Pinpoint the cell where the given text exists, returning its [X, Y] midpoint coordinate. 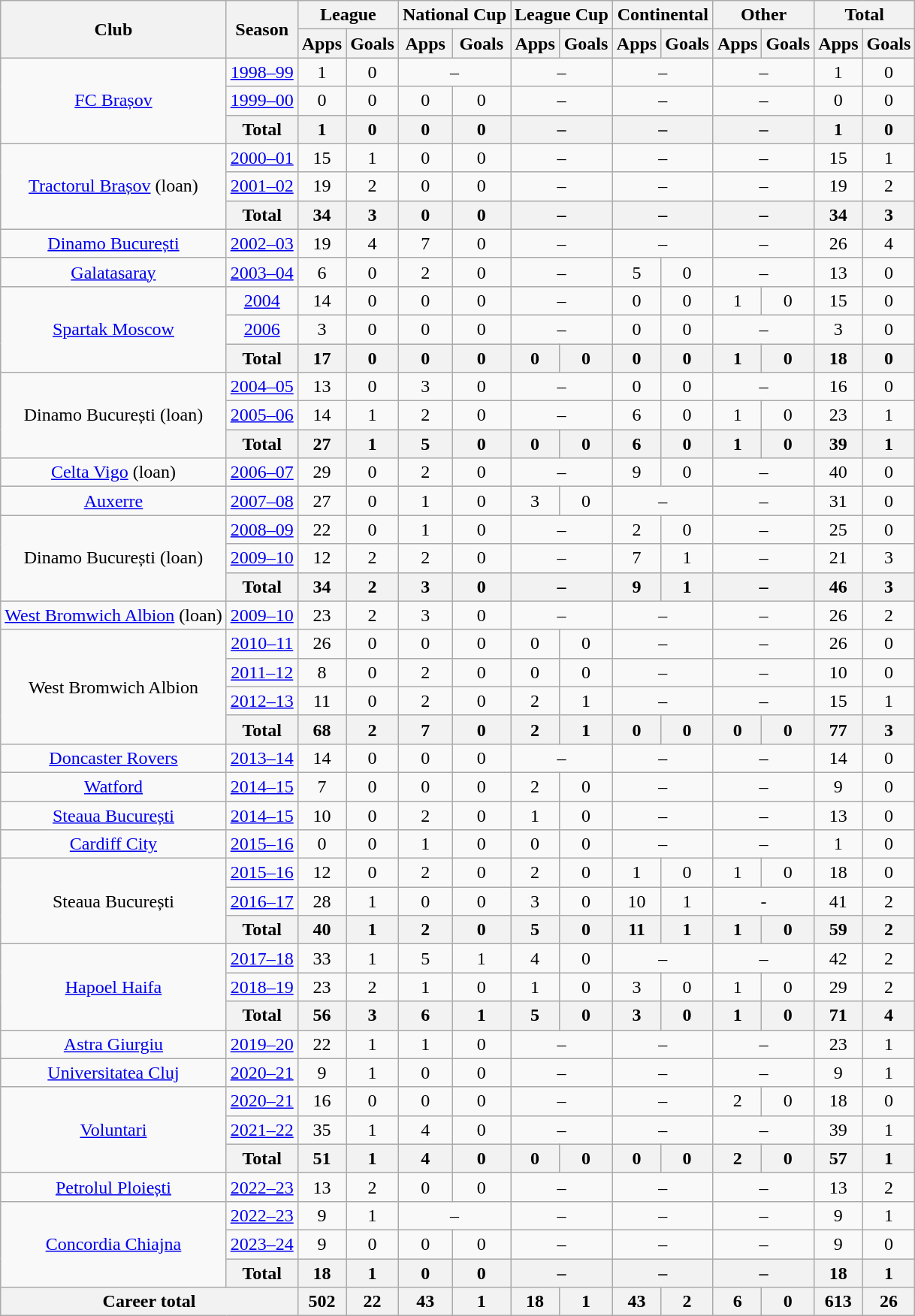
46 [838, 587]
2017–18 [261, 958]
Voluntari [113, 1130]
Celta Vigo (loan) [113, 472]
57 [838, 1158]
2012–13 [261, 701]
National Cup [454, 15]
2002–03 [261, 243]
2013–14 [261, 758]
2007–08 [261, 501]
33 [322, 958]
613 [838, 1302]
Petrolul Ploiești [113, 1187]
Doncaster Rovers [113, 758]
2004 [261, 300]
42 [838, 958]
41 [838, 901]
68 [322, 729]
Hapoel Haifa [113, 987]
2008–09 [261, 530]
35 [322, 1130]
1999–00 [261, 101]
Spartak Moscow [113, 329]
Continental [663, 15]
League Cup [562, 15]
Dinamo București [113, 243]
Astra Giurgiu [113, 1044]
Concordia Chiajna [113, 1244]
59 [838, 930]
2010–11 [261, 644]
Club [113, 29]
League [348, 15]
2000–01 [261, 158]
2001–02 [261, 186]
West Bromwich Albion [113, 687]
56 [322, 1016]
28 [322, 901]
77 [838, 729]
FC Brașov [113, 101]
1998–99 [261, 72]
2021–22 [261, 1130]
2003–04 [261, 272]
2006 [261, 329]
Career total [149, 1302]
Tractorul Brașov (loan) [113, 186]
2018–19 [261, 987]
2005–06 [261, 415]
Galatasaray [113, 272]
8 [322, 672]
2006–07 [261, 472]
Universitatea Cluj [113, 1073]
West Bromwich Albion (loan) [113, 615]
2016–17 [261, 901]
Other [763, 15]
Auxerre [113, 501]
31 [838, 501]
2019–20 [261, 1044]
502 [322, 1302]
2011–12 [261, 672]
2004–05 [261, 387]
21 [838, 558]
Cardiff City [113, 844]
2023–24 [261, 1244]
71 [838, 1016]
17 [322, 358]
Watford [113, 786]
51 [322, 1158]
- [763, 901]
Season [261, 29]
25 [838, 530]
